For the text-containing cell, return its midpoint in (X, Y) coordinate format. 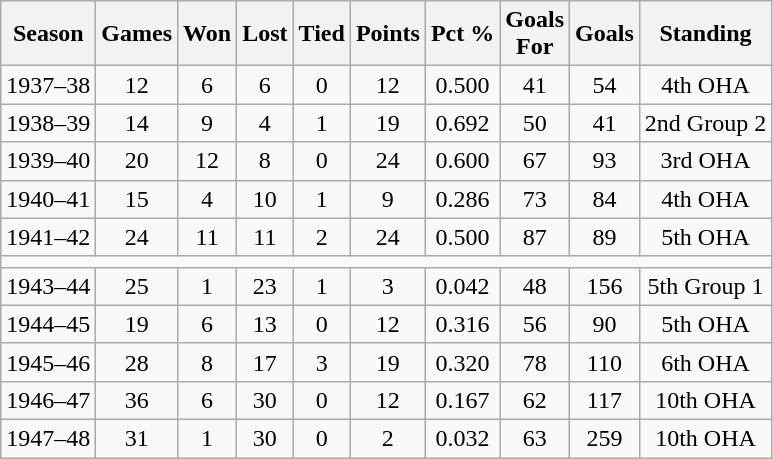
Goals (605, 34)
90 (605, 324)
Tied (322, 34)
62 (535, 400)
1943–44 (48, 286)
14 (137, 123)
1947–48 (48, 438)
1944–45 (48, 324)
17 (265, 362)
89 (605, 237)
Pct % (462, 34)
31 (137, 438)
56 (535, 324)
48 (535, 286)
25 (137, 286)
1946–47 (48, 400)
54 (605, 85)
10 (265, 199)
Standing (705, 34)
13 (265, 324)
73 (535, 199)
0.167 (462, 400)
1945–46 (48, 362)
5th Group 1 (705, 286)
259 (605, 438)
Lost (265, 34)
6th OHA (705, 362)
87 (535, 237)
63 (535, 438)
28 (137, 362)
93 (605, 161)
0.320 (462, 362)
23 (265, 286)
50 (535, 123)
20 (137, 161)
110 (605, 362)
156 (605, 286)
Season (48, 34)
0.692 (462, 123)
0.032 (462, 438)
117 (605, 400)
67 (535, 161)
1941–42 (48, 237)
15 (137, 199)
1940–41 (48, 199)
GoalsFor (535, 34)
3rd OHA (705, 161)
0.600 (462, 161)
1939–40 (48, 161)
84 (605, 199)
1938–39 (48, 123)
Games (137, 34)
36 (137, 400)
Points (388, 34)
78 (535, 362)
Won (208, 34)
1937–38 (48, 85)
0.286 (462, 199)
0.042 (462, 286)
2nd Group 2 (705, 123)
0.316 (462, 324)
